Identify which cell holds the provided text, then report its [x, y] central coordinate. 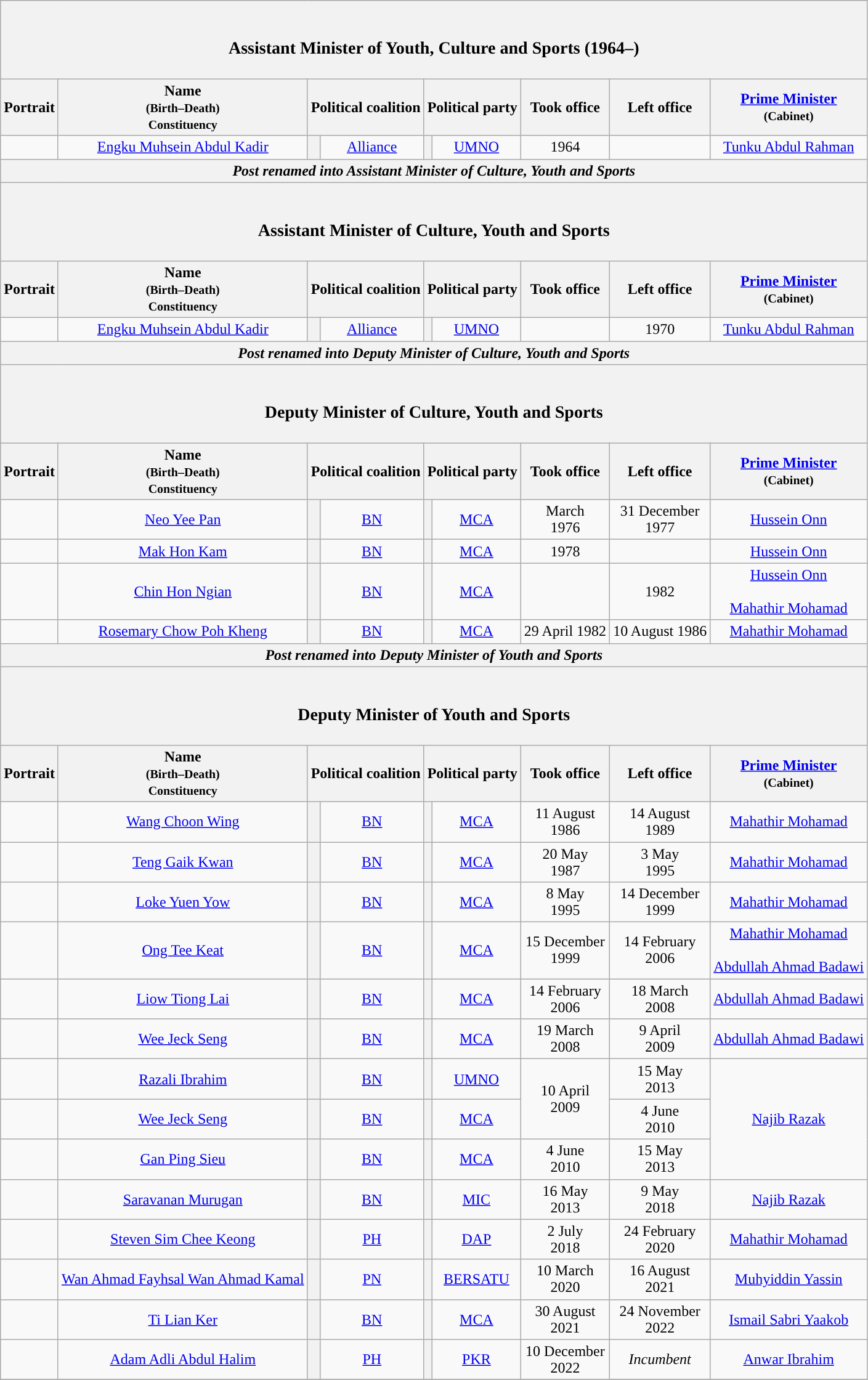
16 August2021 [660, 1279]
10 April2009 [565, 1099]
Wan Ahmad Fayhsal Wan Ahmad Kamal [182, 1279]
Rosemary Chow Poh Kheng [182, 631]
Saravanan Murugan [182, 1199]
Deputy Minister of Culture, Youth and Sports [434, 404]
10 December2022 [565, 1359]
30 August2021 [565, 1320]
24 February2020 [660, 1240]
2 July2018 [565, 1240]
Mahathir MohamadAbdullah Ahmad Badawi [789, 951]
20 May1987 [565, 861]
Post renamed into Deputy Minister of Culture, Youth and Sports [434, 353]
Neo Yee Pan [182, 520]
Teng Gaik Kwan [182, 861]
PKR [477, 1359]
9 April2009 [660, 1039]
Ismail Sabri Yaakob [789, 1320]
Steven Sim Chee Keong [182, 1240]
29 April 1982 [565, 631]
1970 [660, 329]
11 August1986 [565, 822]
16 May2013 [565, 1199]
Assistant Minister of Culture, Youth and Sports [434, 222]
Gan Ping Sieu [182, 1159]
Mak Hon Kam [182, 551]
14 December1999 [660, 902]
1978 [565, 551]
Adam Adli Abdul Halim [182, 1359]
DAP [477, 1240]
Hussein OnnMahathir Mohamad [789, 591]
Anwar Ibrahim [789, 1359]
Deputy Minister of Youth and Sports [434, 706]
1964 [565, 147]
31 December1977 [660, 520]
10 August 1986 [660, 631]
Incumbent [660, 1359]
Ti Lian Ker [182, 1320]
3 May1995 [660, 861]
BERSATU [477, 1279]
March1976 [565, 520]
Post renamed into Assistant Minister of Culture, Youth and Sports [434, 171]
Chin Hon Ngian [182, 591]
Post renamed into Deputy Minister of Youth and Sports [434, 655]
15 December1999 [565, 951]
PN [372, 1279]
8 May1995 [565, 902]
19 March2008 [565, 1039]
10 March2020 [565, 1279]
18 March2008 [660, 999]
9 May2018 [660, 1199]
1982 [660, 591]
MIC [477, 1199]
Wang Choon Wing [182, 822]
Loke Yuen Yow [182, 902]
14 August1989 [660, 822]
Razali Ibrahim [182, 1079]
24 November2022 [660, 1320]
Muhyiddin Yassin [789, 1279]
Assistant Minister of Youth, Culture and Sports (1964–) [434, 39]
Liow Tiong Lai [182, 999]
Ong Tee Keat [182, 951]
